Extract the (X, Y) coordinate from the center of the cell holding the provided text.  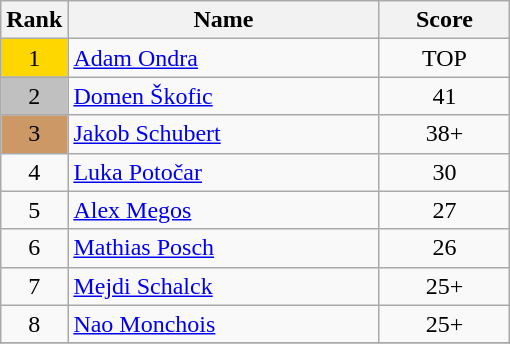
Luka Potočar (224, 172)
TOP (444, 58)
7 (34, 286)
26 (444, 248)
5 (34, 210)
Nao Monchois (224, 324)
Mathias Posch (224, 248)
6 (34, 248)
2 (34, 96)
3 (34, 134)
Name (224, 20)
Domen Škofic (224, 96)
30 (444, 172)
38+ (444, 134)
8 (34, 324)
1 (34, 58)
Adam Ondra (224, 58)
Alex Megos (224, 210)
27 (444, 210)
41 (444, 96)
Mejdi Schalck (224, 286)
Rank (34, 20)
Score (444, 20)
Jakob Schubert (224, 134)
4 (34, 172)
